Output the (X, Y) coordinate of the center of the cell containing the given text.  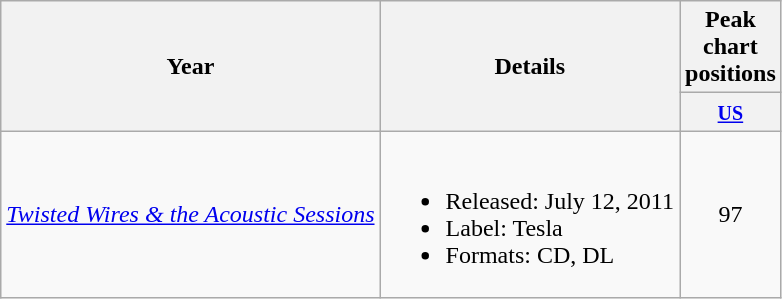
US (731, 112)
Peak chart positions (731, 47)
97 (731, 214)
Details (530, 66)
Twisted Wires & the Acoustic Sessions (190, 214)
Year (190, 66)
Released: July 12, 2011Label: TeslaFormats: CD, DL (530, 214)
